Extract the (x, y) coordinate from the center of the cell holding the provided text.  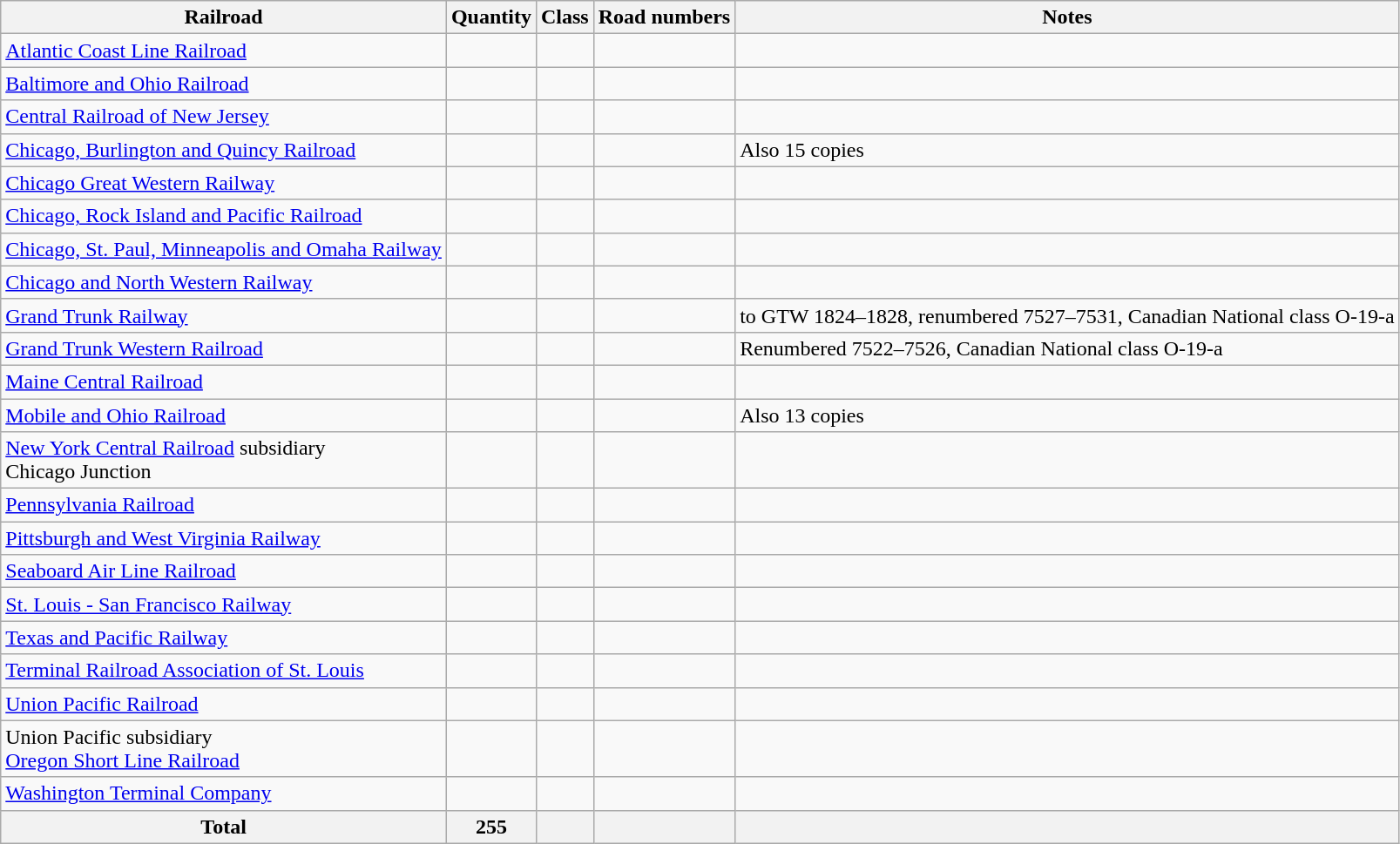
Pittsburgh and West Virginia Railway (224, 538)
Atlantic Coast Line Railroad (224, 51)
St. Louis - San Francisco Railway (224, 604)
Chicago, Rock Island and Pacific Railroad (224, 216)
Chicago, St. Paul, Minneapolis and Omaha Railway (224, 249)
Texas and Pacific Railway (224, 638)
Also 13 copies (1067, 415)
Union Pacific subsidiaryOregon Short Line Railroad (224, 749)
New York Central Railroad subsidiaryChicago Junction (224, 460)
Renumbered 7522–7526, Canadian National class O-19-a (1067, 348)
Chicago and North Western Railway (224, 282)
Grand Trunk Western Railroad (224, 348)
Also 15 copies (1067, 150)
Class (565, 17)
to GTW 1824–1828, renumbered 7527–7531, Canadian National class O-19-a (1067, 315)
Pennsylvania Railroad (224, 505)
Notes (1067, 17)
255 (491, 827)
Union Pacific Railroad (224, 704)
Maine Central Railroad (224, 381)
Road numbers (664, 17)
Washington Terminal Company (224, 793)
Chicago, Burlington and Quincy Railroad (224, 150)
Seaboard Air Line Railroad (224, 571)
Terminal Railroad Association of St. Louis (224, 671)
Mobile and Ohio Railroad (224, 415)
Chicago Great Western Railway (224, 183)
Quantity (491, 17)
Central Railroad of New Jersey (224, 117)
Grand Trunk Railway (224, 315)
Baltimore and Ohio Railroad (224, 84)
Total (224, 827)
Railroad (224, 17)
